Output the (x, y) coordinate of the center of the cell containing the given text.  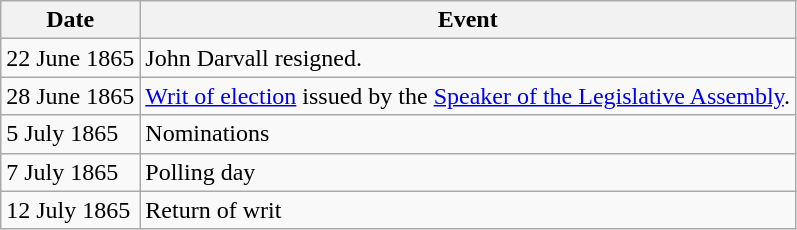
7 July 1865 (70, 172)
12 July 1865 (70, 210)
Polling day (468, 172)
Return of writ (468, 210)
Event (468, 20)
John Darvall resigned. (468, 58)
Date (70, 20)
Writ of election issued by the Speaker of the Legislative Assembly. (468, 96)
22 June 1865 (70, 58)
28 June 1865 (70, 96)
Nominations (468, 134)
5 July 1865 (70, 134)
